Detect which cell encompasses the target text, then output its [X, Y] center coordinate. 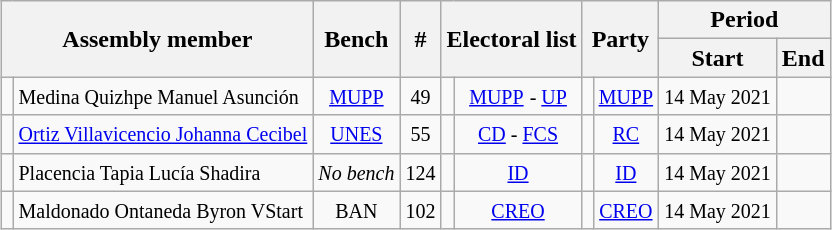
Maldonado Ontaneda Byron VStart [163, 210]
Electoral list [512, 39]
Placencia Tapia Lucía Shadira [163, 172]
Assembly member [158, 39]
Bench [356, 39]
BAN [356, 210]
Ortiz Villavicencio Johanna Cecibel [163, 134]
MUPP - UP [518, 96]
Medina Quizhpe Manuel Asunción [163, 96]
End [803, 58]
Party [620, 39]
49 [420, 96]
Start [718, 58]
Period [744, 20]
UNES [356, 134]
124 [420, 172]
CD - FCS [518, 134]
# [420, 39]
No bench [356, 172]
102 [420, 210]
RC [626, 134]
55 [420, 134]
